Provide the (x, y) coordinate of the cell's center where the given text is located.  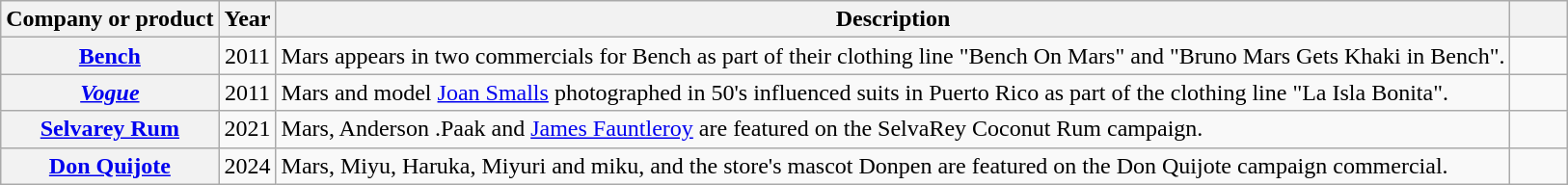
Description (893, 19)
Don Quijote (110, 166)
2024 (247, 166)
Mars, Anderson .Paak and James Fauntleroy are featured on the SelvaRey Coconut Rum campaign. (893, 129)
Company or product (110, 19)
Vogue (110, 92)
Year (247, 19)
2021 (247, 129)
Mars and model Joan Smalls photographed in 50's influenced suits in Puerto Rico as part of the clothing line "La Isla Bonita". (893, 92)
Bench (110, 56)
Mars appears in two commercials for Bench as part of their clothing line "Bench On Mars" and "Bruno Mars Gets Khaki in Bench". (893, 56)
Selvarey Rum (110, 129)
Mars, Miyu, Haruka, Miyuri and miku, and the store's mascot Donpen are featured on the Don Quijote campaign commercial. (893, 166)
